Extract the [x, y] coordinate from the center of the cell holding the provided text.  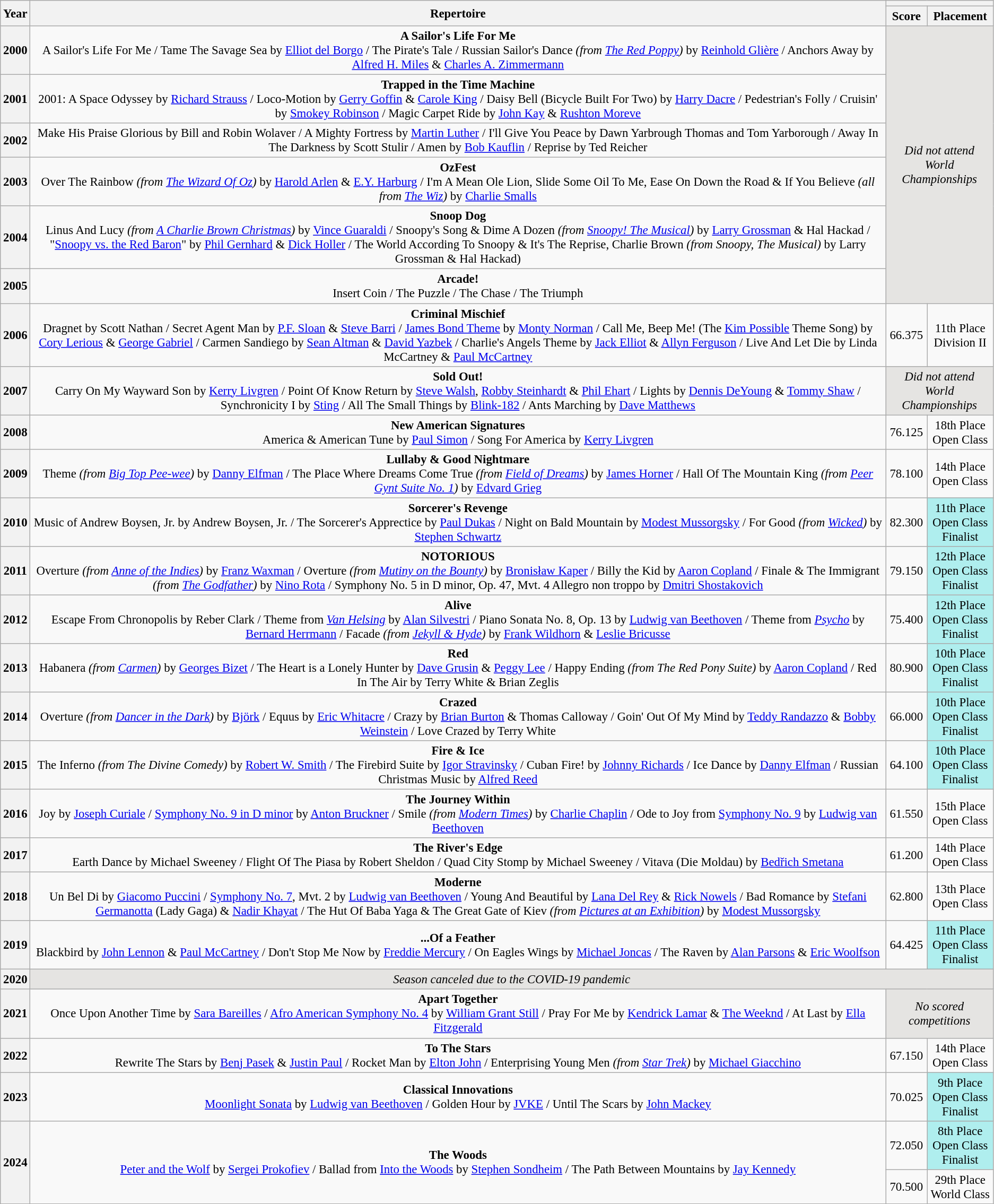
2015 [15, 765]
8th PlaceOpen ClassFinalist [960, 1145]
2018 [15, 897]
2004 [15, 238]
13th PlaceOpen Class [960, 897]
Repertoire [458, 13]
New American SignaturesAmerica & American Tune by Paul Simon / Song For America by Kerry Livgren [458, 432]
64.100 [906, 765]
79.150 [906, 571]
2024 [15, 1162]
2012 [15, 619]
2013 [15, 668]
2019 [15, 945]
To The StarsRewrite The Stars by Benj Pasek & Justin Paul / Rocket Man by Elton John / Enterprising Young Men (from Star Trek) by Michael Giacchino [458, 1055]
2020 [15, 980]
29th PlaceWorld Class [960, 1186]
64.425 [906, 945]
Season canceled due to the COVID-19 pandemic [512, 980]
2010 [15, 522]
2009 [15, 473]
2005 [15, 287]
9th PlaceOpen ClassFinalist [960, 1097]
The WoodsPeter and the Wolf by Sergei Prokofiev / Ballad from Into the Woods by Stephen Sondheim / The Path Between Mountains by Jay Kennedy [458, 1162]
11th PlaceDivision II [960, 335]
78.100 [906, 473]
2011 [15, 571]
70.500 [906, 1186]
No scored competitions [940, 1014]
2023 [15, 1097]
75.400 [906, 619]
Year [15, 13]
Classical InnovationsMoonlight Sonata by Ludwig van Beethoven / Golden Hour by JVKE / Until The Scars by John Mackey [458, 1097]
15th PlaceOpen Class [960, 814]
2008 [15, 432]
2003 [15, 182]
2022 [15, 1055]
Arcade!Insert Coin / The Puzzle / The Chase / The Triumph [458, 287]
82.300 [906, 522]
2000 [15, 50]
2002 [15, 140]
80.900 [906, 668]
66.000 [906, 716]
61.550 [906, 814]
2006 [15, 335]
67.150 [906, 1055]
2001 [15, 99]
2017 [15, 855]
66.375 [906, 335]
18th PlaceOpen Class [960, 432]
62.800 [906, 897]
2016 [15, 814]
72.050 [906, 1145]
61.200 [906, 855]
2007 [15, 391]
Placement [960, 16]
2021 [15, 1014]
76.125 [906, 432]
70.025 [906, 1097]
Score [906, 16]
2014 [15, 716]
